Find where the given text appears and provide that cell's center as (x, y) coordinate. 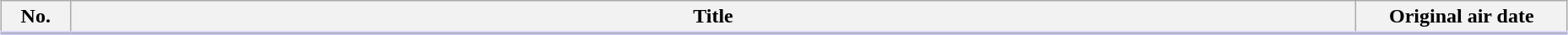
Title (713, 17)
Original air date (1462, 17)
No. (35, 17)
